Detect which cell encompasses the target text, then output its (x, y) center coordinate. 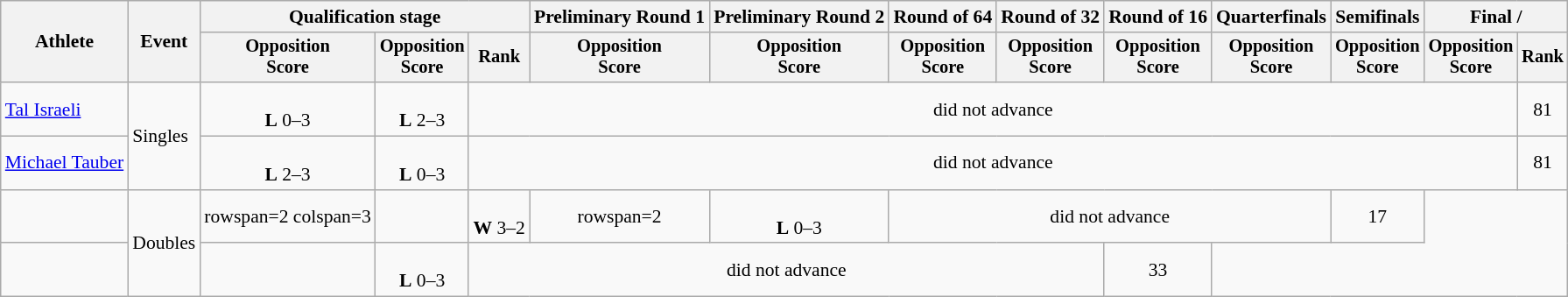
Final / (1496, 17)
Preliminary Round 1 (620, 17)
Singles (164, 136)
Qualification stage (364, 17)
Preliminary Round 2 (798, 17)
Semifinals (1378, 17)
17 (1378, 217)
Round of 32 (1051, 17)
W 3–2 (499, 217)
Tal Israeli (65, 109)
Round of 64 (942, 17)
Doubles (164, 244)
Quarterfinals (1271, 17)
Athlete (65, 42)
Michael Tauber (65, 163)
Round of 16 (1157, 17)
rowspan=2 (620, 217)
rowspan=2 colspan=3 (287, 217)
Event (164, 42)
33 (1157, 270)
